Scan for the cell matching the given text and deliver its (X, Y) coordinate at center. 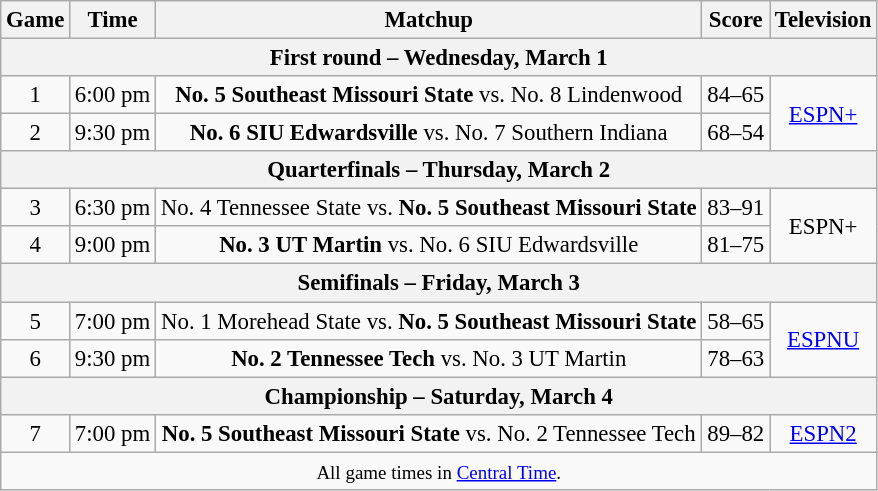
89–82 (736, 433)
No. 4 Tennessee State vs. No. 5 Southeast Missouri State (428, 208)
68–54 (736, 133)
7 (36, 433)
3 (36, 208)
Championship – Saturday, March 4 (439, 396)
81–75 (736, 245)
Quarterfinals – Thursday, March 2 (439, 170)
9:00 pm (113, 245)
No. 5 Southeast Missouri State vs. No. 2 Tennessee Tech (428, 433)
1 (36, 95)
Television (824, 20)
84–65 (736, 95)
2 (36, 133)
83–91 (736, 208)
No. 3 UT Martin vs. No. 6 SIU Edwardsville (428, 245)
6 (36, 358)
No. 6 SIU Edwardsville vs. No. 7 Southern Indiana (428, 133)
5 (36, 321)
6:00 pm (113, 95)
Time (113, 20)
No. 1 Morehead State vs. No. 5 Southeast Missouri State (428, 321)
Score (736, 20)
No. 2 Tennessee Tech vs. No. 3 UT Martin (428, 358)
58–65 (736, 321)
All game times in Central Time. (439, 471)
6:30 pm (113, 208)
Game (36, 20)
Matchup (428, 20)
ESPN2 (824, 433)
ESPNU (824, 340)
First round – Wednesday, March 1 (439, 58)
78–63 (736, 358)
No. 5 Southeast Missouri State vs. No. 8 Lindenwood (428, 95)
4 (36, 245)
Semifinals – Friday, March 3 (439, 283)
